Return (x, y) of the center of cell containing provided text 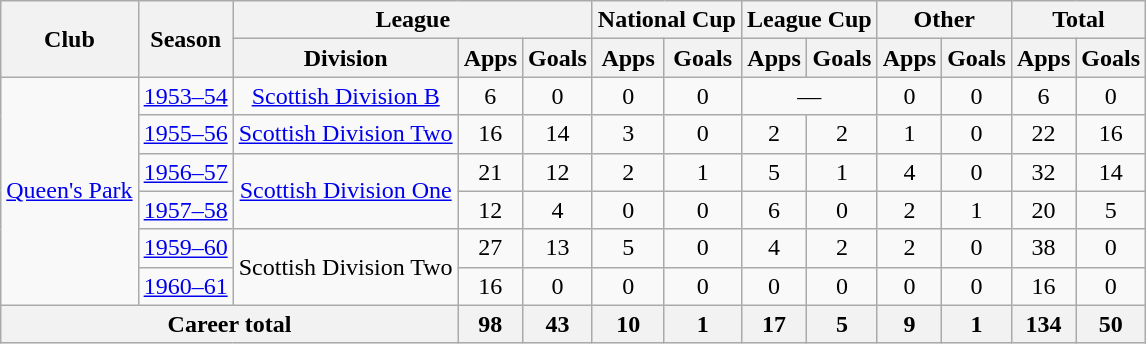
1955–56 (186, 134)
Season (186, 39)
Scottish Division B (346, 96)
― (809, 96)
Club (70, 39)
10 (628, 324)
1956–57 (186, 172)
National Cup (666, 20)
Career total (230, 324)
20 (1043, 210)
32 (1043, 172)
League Cup (809, 20)
13 (558, 248)
98 (490, 324)
27 (490, 248)
League (412, 20)
1960–61 (186, 286)
38 (1043, 248)
22 (1043, 134)
1953–54 (186, 96)
17 (774, 324)
Scottish Division One (346, 191)
21 (490, 172)
Other (944, 20)
Total (1078, 20)
50 (1111, 324)
9 (909, 324)
1959–60 (186, 248)
Division (346, 58)
3 (628, 134)
43 (558, 324)
1957–58 (186, 210)
134 (1043, 324)
Queen's Park (70, 191)
